Extract the [x, y] coordinate from the center of the cell holding the provided text.  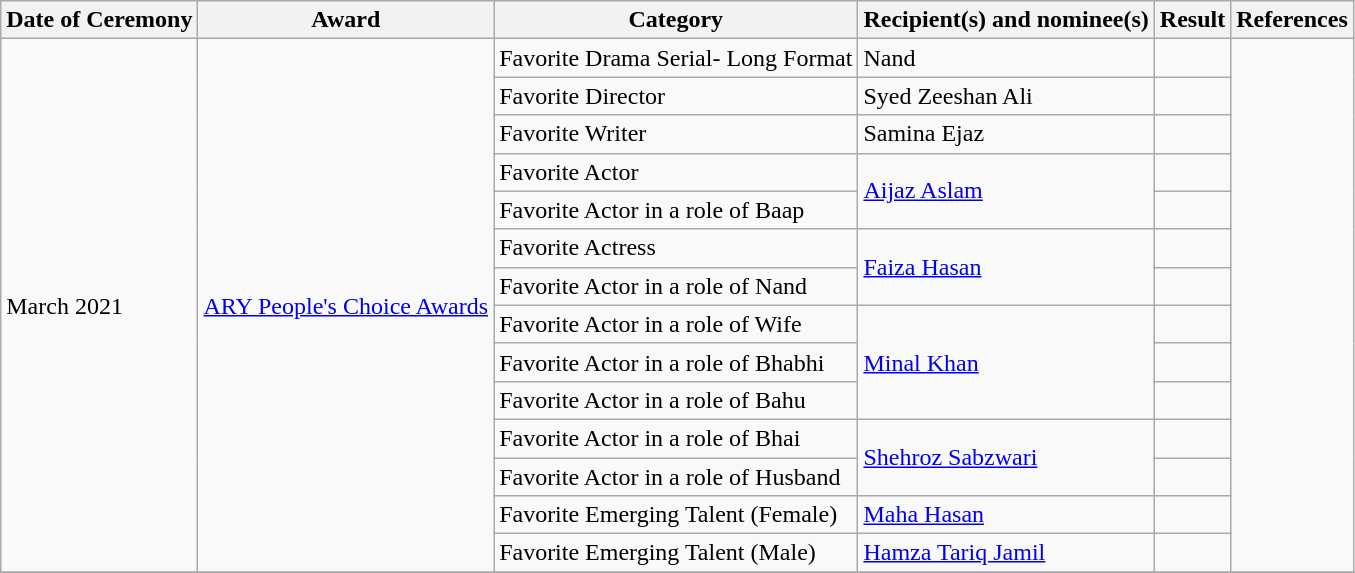
Recipient(s) and nominee(s) [1006, 20]
Favorite Emerging Talent (Male) [676, 553]
Favorite Actor in a role of Bhabhi [676, 362]
Favorite Actor in a role of Baap [676, 210]
Maha Hasan [1006, 515]
Favorite Actor [676, 172]
March 2021 [100, 306]
Award [346, 20]
Favorite Director [676, 96]
Result [1192, 20]
Hamza Tariq Jamil [1006, 553]
Favorite Actor in a role of Nand [676, 286]
Syed Zeeshan Ali [1006, 96]
Faiza Hasan [1006, 267]
ARY People's Choice Awards [346, 306]
Favorite Actress [676, 248]
References [1292, 20]
Date of Ceremony [100, 20]
Favorite Actor in a role of Husband [676, 477]
Favorite Actor in a role of Bahu [676, 400]
Favorite Writer [676, 134]
Nand [1006, 58]
Favorite Emerging Talent (Female) [676, 515]
Shehroz Sabzwari [1006, 457]
Minal Khan [1006, 362]
Favorite Drama Serial- Long Format [676, 58]
Favorite Actor in a role of Bhai [676, 438]
Category [676, 20]
Aijaz Aslam [1006, 191]
Samina Ejaz [1006, 134]
Favorite Actor in a role of Wife [676, 324]
